Output the [X, Y] coordinate of the center of the cell containing the given text.  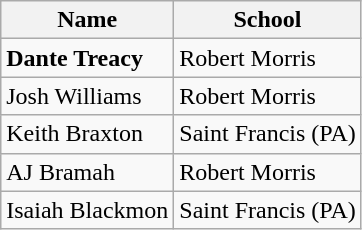
Dante Treacy [88, 58]
Josh Williams [88, 96]
Name [88, 20]
Isaiah Blackmon [88, 210]
School [268, 20]
AJ Bramah [88, 172]
Keith Braxton [88, 134]
